Pinpoint the cell where the given text exists, returning its [X, Y] midpoint coordinate. 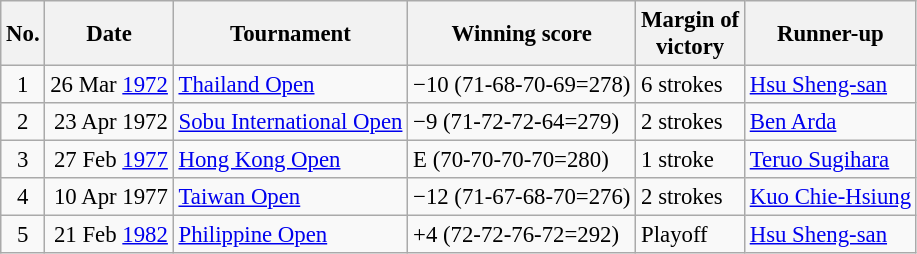
Ben Arda [830, 122]
5 [23, 235]
26 Mar 1972 [109, 85]
2 [23, 122]
Hong Kong Open [290, 160]
Kuo Chie-Hsiung [830, 197]
Tournament [290, 34]
Runner-up [830, 34]
27 Feb 1977 [109, 160]
Taiwan Open [290, 197]
Winning score [522, 34]
4 [23, 197]
No. [23, 34]
Philippine Open [290, 235]
21 Feb 1982 [109, 235]
Sobu International Open [290, 122]
1 [23, 85]
23 Apr 1972 [109, 122]
E (70-70-70-70=280) [522, 160]
Thailand Open [290, 85]
1 stroke [690, 160]
Teruo Sugihara [830, 160]
Playoff [690, 235]
−12 (71-67-68-70=276) [522, 197]
Date [109, 34]
10 Apr 1977 [109, 197]
6 strokes [690, 85]
−10 (71-68-70-69=278) [522, 85]
3 [23, 160]
Margin ofvictory [690, 34]
+4 (72-72-76-72=292) [522, 235]
−9 (71-72-72-64=279) [522, 122]
